Identify which cell holds the provided text, then report its (x, y) central coordinate. 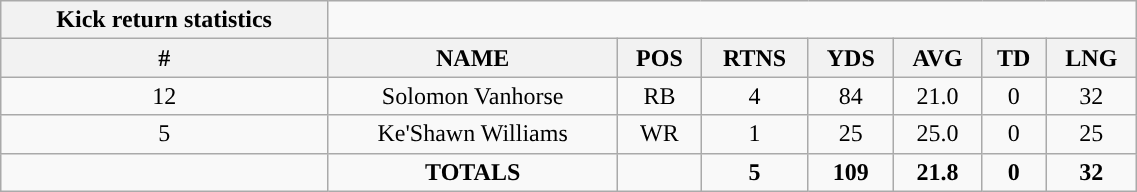
84 (850, 96)
RTNS (754, 58)
# (164, 58)
NAME (473, 58)
AVG (937, 58)
21.0 (937, 96)
TD (1014, 58)
Kick return statistics (164, 20)
4 (754, 96)
YDS (850, 58)
POS (660, 58)
Ke'Shawn Williams (473, 134)
WR (660, 134)
RB (660, 96)
12 (164, 96)
109 (850, 172)
1 (754, 134)
25.0 (937, 134)
TOTALS (473, 172)
Solomon Vanhorse (473, 96)
LNG (1092, 58)
21.8 (937, 172)
